Search for the cell housing the specified text and yield its [X, Y] center coordinate. 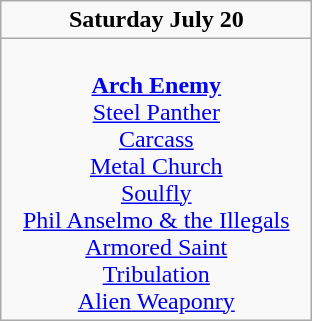
Saturday July 20 [156, 20]
Arch Enemy Steel Panther Carcass Metal Church Soulfly Phil Anselmo & the Illegals Armored Saint Tribulation Alien Weaponry [156, 180]
